Detect which cell encompasses the target text, then output its (x, y) center coordinate. 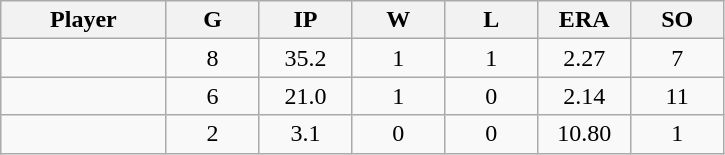
21.0 (306, 96)
3.1 (306, 134)
L (492, 20)
ERA (584, 20)
W (398, 20)
2 (212, 134)
10.80 (584, 134)
SO (678, 20)
11 (678, 96)
Player (84, 20)
35.2 (306, 58)
2.14 (584, 96)
IP (306, 20)
6 (212, 96)
G (212, 20)
7 (678, 58)
8 (212, 58)
2.27 (584, 58)
